Identify which cell holds the provided text, then report its [X, Y] central coordinate. 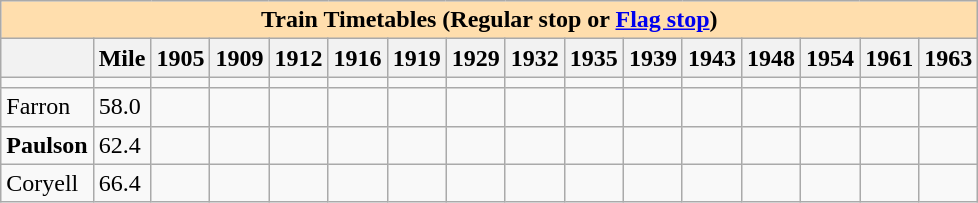
1948 [772, 58]
62.4 [122, 145]
1919 [416, 58]
58.0 [122, 107]
Farron [47, 107]
1935 [594, 58]
1963 [948, 58]
1916 [358, 58]
1932 [534, 58]
Mile [122, 58]
Paulson [47, 145]
66.4 [122, 183]
1905 [180, 58]
1939 [652, 58]
Coryell [47, 183]
1943 [712, 58]
1909 [240, 58]
1954 [830, 58]
1912 [298, 58]
1929 [476, 58]
1961 [890, 58]
Train Timetables (Regular stop or Flag stop) [490, 20]
